Locate the cell with the specified text and output its [x, y] center coordinate. 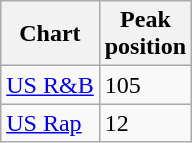
12 [145, 123]
Peakposition [145, 34]
Chart [50, 34]
US R&B [50, 85]
105 [145, 85]
US Rap [50, 123]
